Output the [x, y] coordinate of the center of the cell containing the given text.  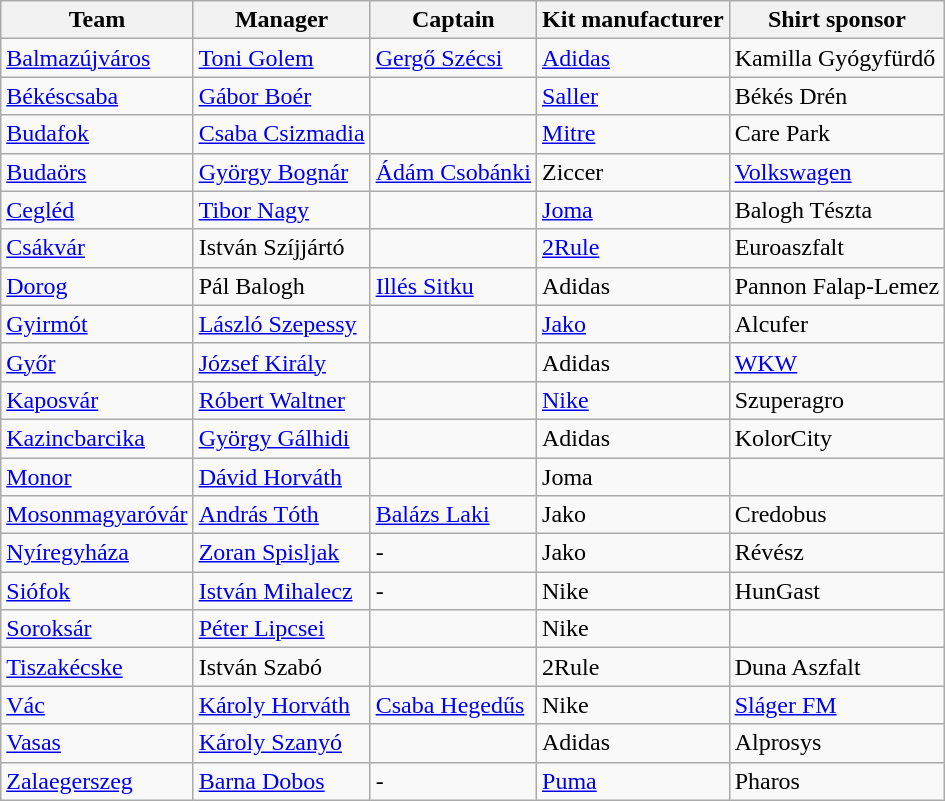
István Szabó [282, 667]
Budaörs [97, 172]
Balázs Laki [453, 515]
Zalaegerszeg [97, 781]
Siófok [97, 591]
Mitre [634, 134]
Saller [634, 96]
György Bognár [282, 172]
Győr [97, 362]
Puma [634, 781]
Gyirmót [97, 324]
Róbert Waltner [282, 400]
Toni Golem [282, 58]
Kit manufacturer [634, 20]
Tibor Nagy [282, 210]
András Tóth [282, 515]
Alprosys [837, 743]
Care Park [837, 134]
László Szepessy [282, 324]
Ziccer [634, 172]
Péter Lipcsei [282, 629]
Euroaszfalt [837, 248]
Vasas [97, 743]
Tiszakécske [97, 667]
Pál Balogh [282, 286]
Gábor Boér [282, 96]
Ádám Csobánki [453, 172]
István Mihalecz [282, 591]
Budafok [97, 134]
Volkswagen [837, 172]
Zoran Spisljak [282, 553]
Balmazújváros [97, 58]
Szuperagro [837, 400]
Gergő Szécsi [453, 58]
Kaposvár [97, 400]
Soroksár [97, 629]
Pannon Falap-Lemez [837, 286]
Shirt sponsor [837, 20]
Békéscsaba [97, 96]
Csákvár [97, 248]
Révész [837, 553]
Duna Aszfalt [837, 667]
Pharos [837, 781]
Kazincbarcika [97, 438]
Barna Dobos [282, 781]
Credobus [837, 515]
Csaba Csizmadia [282, 134]
Vác [97, 705]
Mosonmagyaróvár [97, 515]
Békés Drén [837, 96]
HunGast [837, 591]
Dorog [97, 286]
WKW [837, 362]
Monor [97, 477]
Captain [453, 20]
Cegléd [97, 210]
Balogh Tészta [837, 210]
Manager [282, 20]
Csaba Hegedűs [453, 705]
Alcufer [837, 324]
György Gálhidi [282, 438]
Kamilla Gyógyfürdő [837, 58]
Dávid Horváth [282, 477]
KolorCity [837, 438]
István Szíjjártó [282, 248]
Illés Sitku [453, 286]
József Király [282, 362]
Nyíregyháza [97, 553]
Sláger FM [837, 705]
Károly Szanyó [282, 743]
Károly Horváth [282, 705]
Team [97, 20]
